Search for the cell housing the specified text and yield its [x, y] center coordinate. 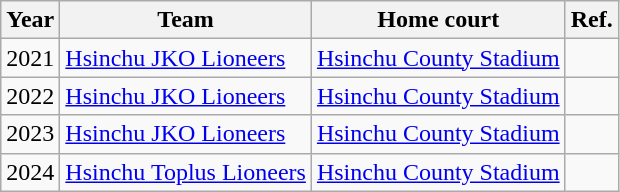
Ref. [592, 20]
2022 [30, 96]
Team [186, 20]
Home court [438, 20]
Hsinchu Toplus Lioneers [186, 172]
2023 [30, 134]
Year [30, 20]
2021 [30, 58]
2024 [30, 172]
